Provide the (X, Y) coordinate of the cell's center where the given text is located.  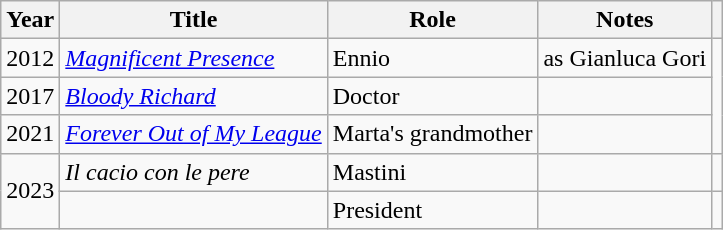
Title (194, 20)
Forever Out of My League (194, 134)
2021 (30, 134)
Role (432, 20)
Mastini (432, 172)
President (432, 210)
Il cacio con le pere (194, 172)
2012 (30, 58)
Marta's grandmother (432, 134)
Ennio (432, 58)
Notes (625, 20)
Year (30, 20)
Bloody Richard (194, 96)
as Gianluca Gori (625, 58)
2017 (30, 96)
Doctor (432, 96)
Magnificent Presence (194, 58)
2023 (30, 191)
